Output the (X, Y) coordinate of the center of the cell containing the given text.  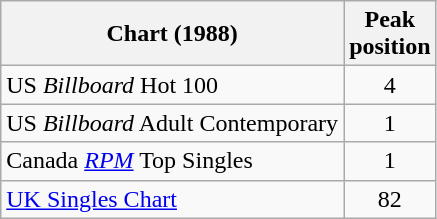
US Billboard Hot 100 (172, 85)
UK Singles Chart (172, 199)
82 (390, 199)
Chart (1988) (172, 34)
4 (390, 85)
Canada RPM Top Singles (172, 161)
Peakposition (390, 34)
US Billboard Adult Contemporary (172, 123)
